Output the (X, Y) coordinate of the center of the cell containing the given text.  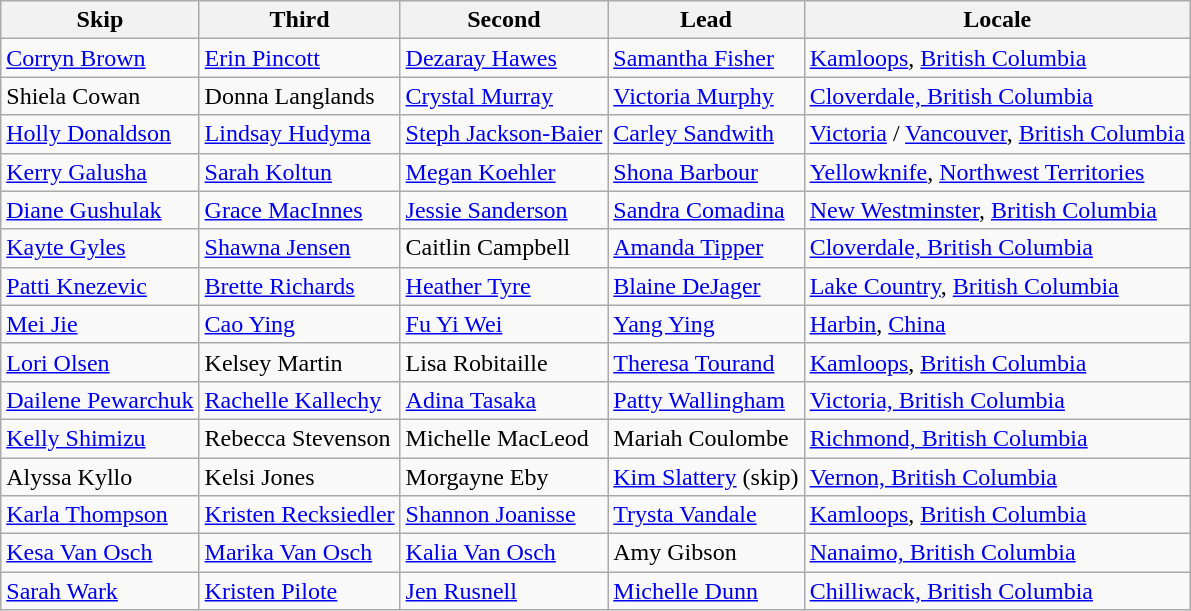
Lori Olsen (100, 362)
Yellowknife, Northwest Territories (997, 172)
Theresa Tourand (706, 362)
Adina Tasaka (504, 400)
Lisa Robitaille (504, 362)
Lake Country, British Columbia (997, 286)
Victoria, British Columbia (997, 400)
Crystal Murray (504, 96)
Samantha Fisher (706, 58)
Jen Rusnell (504, 591)
Donna Langlands (300, 96)
Karla Thompson (100, 515)
Holly Donaldson (100, 134)
Kerry Galusha (100, 172)
Grace MacInnes (300, 210)
Victoria / Vancouver, British Columbia (997, 134)
Sandra Comadina (706, 210)
Harbin, China (997, 324)
Marika Van Osch (300, 553)
Blaine DeJager (706, 286)
Erin Pincott (300, 58)
Kristen Pilote (300, 591)
Richmond, British Columbia (997, 438)
Mariah Coulombe (706, 438)
Jessie Sanderson (504, 210)
Rachelle Kallechy (300, 400)
Kim Slattery (skip) (706, 477)
Shannon Joanisse (504, 515)
Kesa Van Osch (100, 553)
Kayte Gyles (100, 248)
New Westminster, British Columbia (997, 210)
Vernon, British Columbia (997, 477)
Trysta Vandale (706, 515)
Carley Sandwith (706, 134)
Alyssa Kyllo (100, 477)
Sarah Koltun (300, 172)
Corryn Brown (100, 58)
Yang Ying (706, 324)
Kalia Van Osch (504, 553)
Morgayne Eby (504, 477)
Chilliwack, British Columbia (997, 591)
Diane Gushulak (100, 210)
Kelly Shimizu (100, 438)
Shona Barbour (706, 172)
Patty Wallingham (706, 400)
Amy Gibson (706, 553)
Lindsay Hudyma (300, 134)
Shiela Cowan (100, 96)
Dezaray Hawes (504, 58)
Victoria Murphy (706, 96)
Sarah Wark (100, 591)
Dailene Pewarchuk (100, 400)
Heather Tyre (504, 286)
Shawna Jensen (300, 248)
Michelle Dunn (706, 591)
Megan Koehler (504, 172)
Third (300, 20)
Caitlin Campbell (504, 248)
Locale (997, 20)
Rebecca Stevenson (300, 438)
Mei Jie (100, 324)
Lead (706, 20)
Fu Yi Wei (504, 324)
Brette Richards (300, 286)
Steph Jackson-Baier (504, 134)
Skip (100, 20)
Second (504, 20)
Cao Ying (300, 324)
Kelsey Martin (300, 362)
Kristen Recksiedler (300, 515)
Kelsi Jones (300, 477)
Patti Knezevic (100, 286)
Nanaimo, British Columbia (997, 553)
Michelle MacLeod (504, 438)
Amanda Tipper (706, 248)
